Return the [X, Y] coordinate for the center point of the cell that contains the specified text.  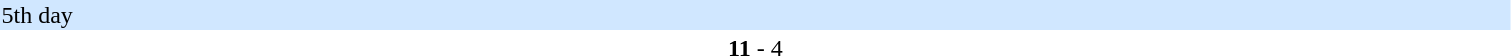
5th day [756, 15]
